Output the (x, y) coordinate of the center of the cell containing the given text.  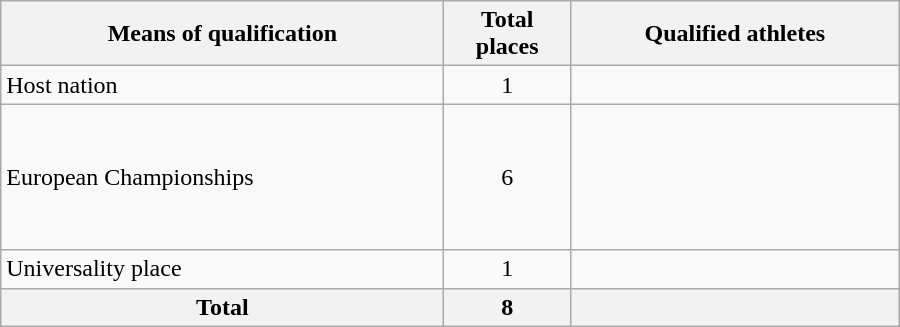
Total (222, 307)
Means of qualification (222, 34)
Totalplaces (507, 34)
Universality place (222, 269)
Qualified athletes (734, 34)
European Championships (222, 177)
8 (507, 307)
6 (507, 177)
Host nation (222, 85)
